From the cell containing the given text, extract its center point as [x, y] coordinate. 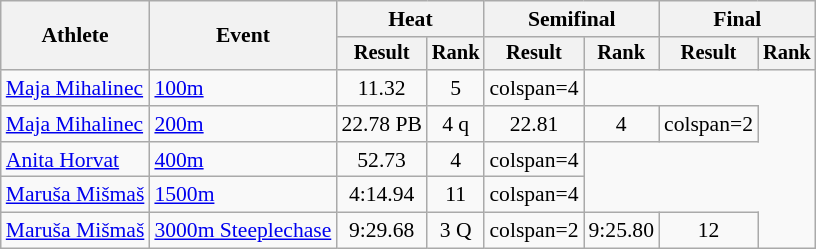
Event [242, 36]
Heat [410, 19]
200m [242, 124]
22.78 PB [382, 124]
9:29.68 [382, 231]
11 [456, 195]
Anita Horvat [76, 160]
5 [456, 88]
Athlete [76, 36]
22.81 [534, 124]
Final [738, 19]
9:25.80 [622, 231]
3000m Steeplechase [242, 231]
4:14.94 [382, 195]
Semifinal [572, 19]
100m [242, 88]
3 Q [456, 231]
52.73 [382, 160]
1500m [242, 195]
11.32 [382, 88]
12 [708, 231]
4 q [456, 124]
400m [242, 160]
